From the cell containing the given text, extract its center point as [x, y] coordinate. 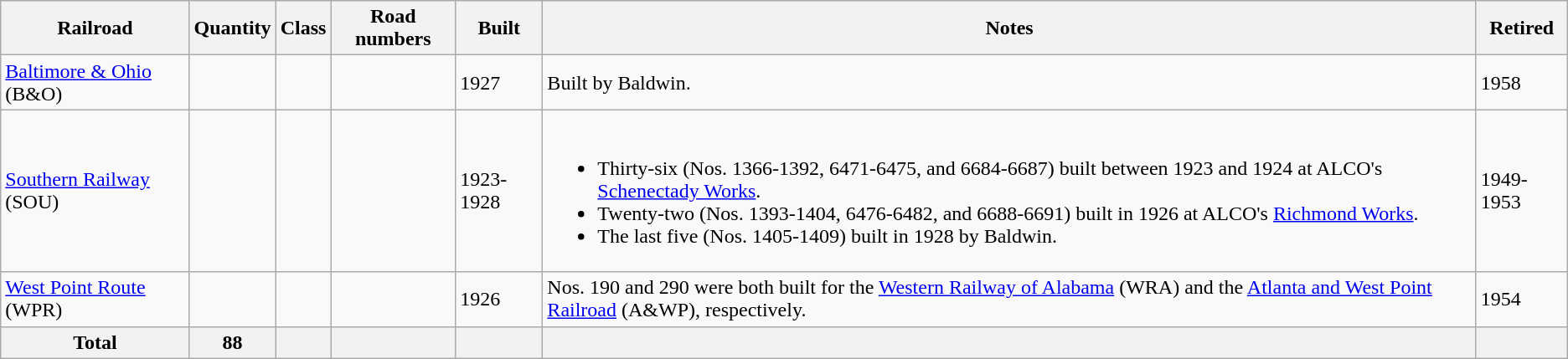
Built [499, 28]
Retired [1521, 28]
Quantity [233, 28]
1923-1928 [499, 191]
Nos. 190 and 290 were both built for the Western Railway of Alabama (WRA) and the Atlanta and West Point Railroad (A&WP), respectively. [1009, 300]
88 [233, 342]
Notes [1009, 28]
1958 [1521, 82]
Class [303, 28]
West Point Route (WPR) [95, 300]
Railroad [95, 28]
1926 [499, 300]
1949-1953 [1521, 191]
Southern Railway (SOU) [95, 191]
1927 [499, 82]
Total [95, 342]
Baltimore & Ohio (B&O) [95, 82]
Built by Baldwin. [1009, 82]
1954 [1521, 300]
Road numbers [394, 28]
